Return [x, y] of the center of cell containing provided text 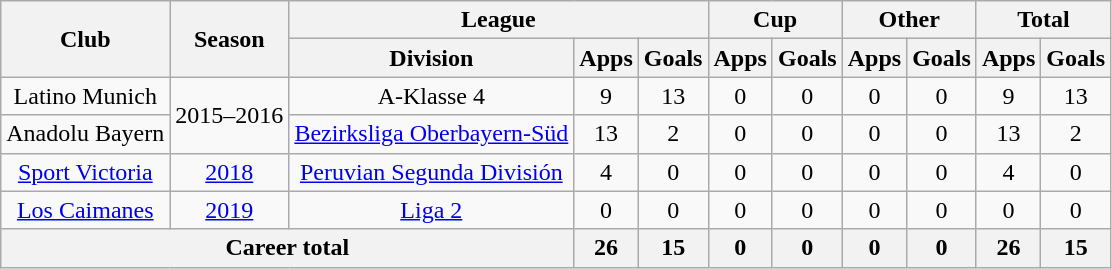
Sport Victoria [86, 172]
Total [1043, 20]
Season [230, 39]
Peruvian Segunda División [432, 172]
Club [86, 39]
Latino Munich [86, 96]
League [498, 20]
Other [909, 20]
Bezirksliga Oberbayern-Süd [432, 134]
Anadolu Bayern [86, 134]
Liga 2 [432, 210]
Career total [288, 248]
A-Klasse 4 [432, 96]
Division [432, 58]
Los Caimanes [86, 210]
2015–2016 [230, 115]
2018 [230, 172]
2019 [230, 210]
Cup [775, 20]
